From the cell containing the given text, extract its center point as (x, y) coordinate. 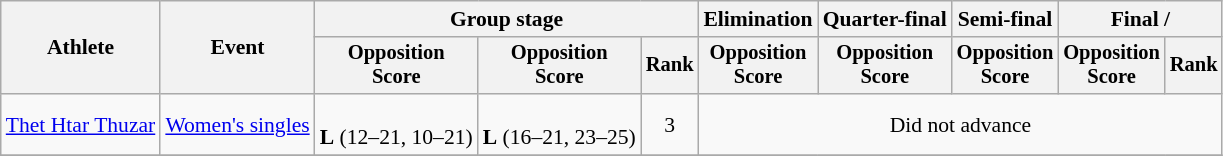
L (16–21, 23–25) (560, 124)
Quarter-final (885, 19)
Women's singles (237, 124)
Thet Htar Thuzar (81, 124)
Athlete (81, 48)
3 (670, 124)
Final / (1140, 19)
Group stage (507, 19)
Did not advance (960, 124)
L (12–21, 10–21) (396, 124)
Elimination (758, 19)
Semi-final (1006, 19)
Event (237, 48)
